Capture the cell that displays the provided text and extract its [x, y] central coordinate. 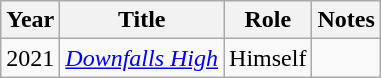
Notes [346, 20]
Year [30, 20]
Himself [268, 58]
Role [268, 20]
2021 [30, 58]
Title [142, 20]
Downfalls High [142, 58]
